Search for the cell housing the specified text and yield its [X, Y] center coordinate. 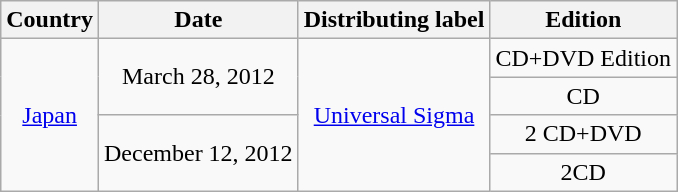
December 12, 2012 [198, 153]
Universal Sigma [394, 115]
March 28, 2012 [198, 77]
2 CD+DVD [584, 134]
Japan [50, 115]
Country [50, 20]
Edition [584, 20]
Date [198, 20]
CD+DVD Edition [584, 58]
2CD [584, 172]
Distributing label [394, 20]
CD [584, 96]
